For the text-containing cell, return its midpoint in (X, Y) coordinate format. 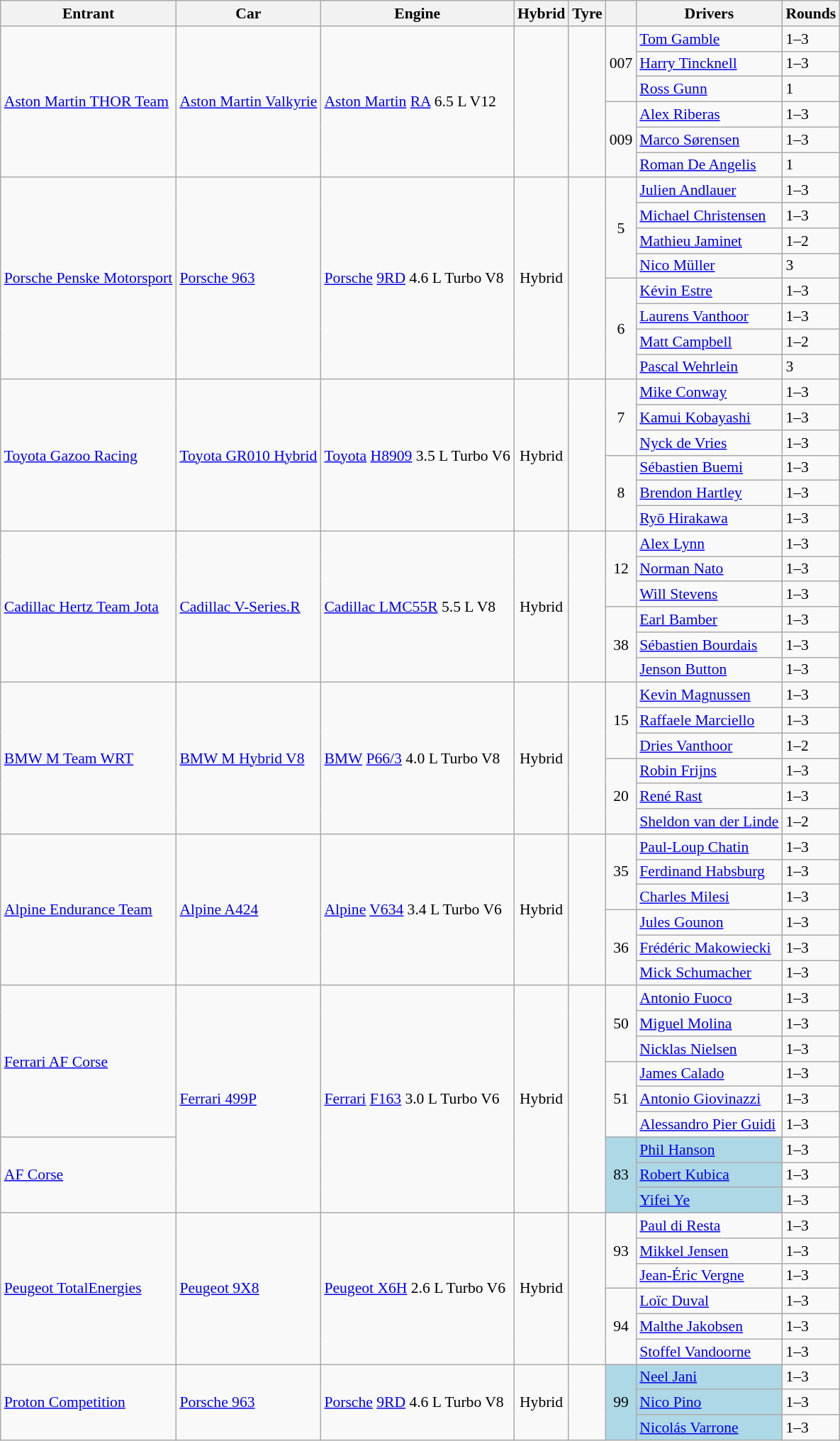
Alpine V634 3.4 L Turbo V6 (417, 910)
Tyre (587, 13)
007 (621, 64)
Robin Frijns (709, 771)
Proton Competition (89, 1402)
Alex Lynn (709, 544)
009 (621, 140)
Charles Milesi (709, 897)
94 (621, 1327)
Kevin Magnussen (709, 695)
Peugeot 9X8 (248, 1289)
Matt Campbell (709, 342)
Frédéric Makowiecki (709, 948)
Entrant (89, 13)
James Calado (709, 1074)
Alpine Endurance Team (89, 910)
Sheldon van der Linde (709, 822)
12 (621, 568)
Robert Kubica (709, 1175)
Ferrari 499P (248, 1100)
Car (248, 13)
Ferdinand Habsburg (709, 872)
Miguel Molina (709, 1024)
15 (621, 720)
Alessandro Pier Guidi (709, 1125)
7 (621, 418)
Alpine A424 (248, 910)
Ferrari F163 3.0 L Turbo V6 (417, 1100)
Malthe Jakobsen (709, 1327)
Laurens Vanthoor (709, 317)
Peugeot TotalEnergies (89, 1289)
Aston Martin RA 6.5 L V12 (417, 102)
Nyck de Vries (709, 443)
8 (621, 493)
Ryō Hirakawa (709, 519)
Cadillac Hertz Team Jota (89, 607)
Michael Christensen (709, 215)
Rounds (811, 13)
Toyota H8909 3.5 L Turbo V6 (417, 456)
Aston Martin THOR Team (89, 102)
Jean-Éric Vergne (709, 1276)
Sébastien Bourdais (709, 645)
Nico Pino (709, 1403)
Harry Tincknell (709, 64)
Toyota GR010 Hybrid (248, 456)
Alex Riberas (709, 115)
Ross Gunn (709, 89)
René Rast (709, 797)
36 (621, 948)
Yifei Ye (709, 1201)
BMW P66/3 4.0 L Turbo V8 (417, 758)
Engine (417, 13)
Pascal Wehrlein (709, 367)
Paul-Loup Chatin (709, 847)
Will Stevens (709, 595)
38 (621, 645)
Brendon Hartley (709, 493)
Sébastien Buemi (709, 468)
Antonio Giovinazzi (709, 1099)
BMW M Team WRT (89, 758)
Kamui Kobayashi (709, 417)
Kévin Estre (709, 291)
6 (621, 329)
93 (621, 1250)
99 (621, 1402)
Marco Sørensen (709, 140)
Norman Nato (709, 569)
Julien Andlauer (709, 191)
Mikkel Jensen (709, 1251)
Nicklas Nielsen (709, 1049)
Aston Martin Valkyrie (248, 102)
Jenson Button (709, 670)
Earl Bamber (709, 619)
Mike Conway (709, 393)
Antonio Fuoco (709, 999)
Neel Jani (709, 1377)
BMW M Hybrid V8 (248, 758)
AF Corse (89, 1175)
Dries Vanthoor (709, 746)
Porsche Penske Motorsport (89, 279)
Phil Hanson (709, 1150)
Peugeot X6H 2.6 L Turbo V6 (417, 1289)
Mick Schumacher (709, 973)
Cadillac LMC55R 5.5 L V8 (417, 607)
35 (621, 872)
83 (621, 1175)
Toyota Gazoo Racing (89, 456)
Stoffel Vandoorne (709, 1352)
20 (621, 797)
Nicolás Varrone (709, 1428)
5 (621, 228)
50 (621, 1024)
Mathieu Jaminet (709, 241)
Paul di Resta (709, 1226)
Cadillac V-Series.R (248, 607)
Loïc Duval (709, 1301)
Roman De Angelis (709, 165)
Raffaele Marciello (709, 721)
Ferrari AF Corse (89, 1062)
Jules Gounon (709, 923)
Drivers (709, 13)
Nico Müller (709, 266)
Tom Gamble (709, 39)
51 (621, 1099)
